Return (x, y) of the center of cell containing provided text 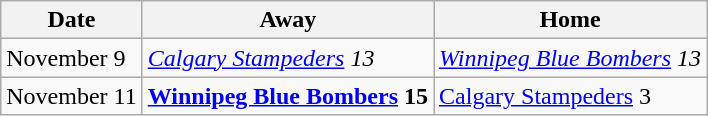
November 9 (72, 58)
Calgary Stampeders 13 (288, 58)
Home (570, 20)
Winnipeg Blue Bombers 15 (288, 96)
Winnipeg Blue Bombers 13 (570, 58)
Away (288, 20)
Calgary Stampeders 3 (570, 96)
Date (72, 20)
November 11 (72, 96)
